Return [X, Y] of the center of cell containing provided text 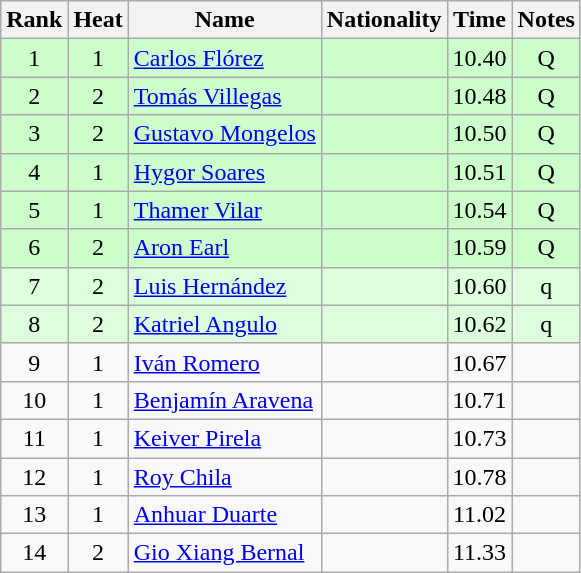
6 [34, 248]
Hygor Soares [224, 172]
10.40 [480, 58]
5 [34, 210]
10.73 [480, 438]
14 [34, 553]
8 [34, 324]
Aron Earl [224, 248]
Name [224, 20]
Iván Romero [224, 362]
10.54 [480, 210]
11 [34, 438]
Heat [98, 20]
Roy Chila [224, 477]
4 [34, 172]
Carlos Flórez [224, 58]
3 [34, 134]
Notes [546, 20]
Benjamín Aravena [224, 400]
Time [480, 20]
10.62 [480, 324]
10.59 [480, 248]
7 [34, 286]
9 [34, 362]
Anhuar Duarte [224, 515]
11.33 [480, 553]
10.78 [480, 477]
11.02 [480, 515]
12 [34, 477]
Rank [34, 20]
Tomás Villegas [224, 96]
10.48 [480, 96]
10.51 [480, 172]
13 [34, 515]
10.71 [480, 400]
Keiver Pirela [224, 438]
Gustavo Mongelos [224, 134]
10.60 [480, 286]
10 [34, 400]
10.50 [480, 134]
Katriel Angulo [224, 324]
Thamer Vilar [224, 210]
Nationality [384, 20]
Luis Hernández [224, 286]
Gio Xiang Bernal [224, 553]
10.67 [480, 362]
